Provide the (x, y) coordinate of the cell's center where the given text is located.  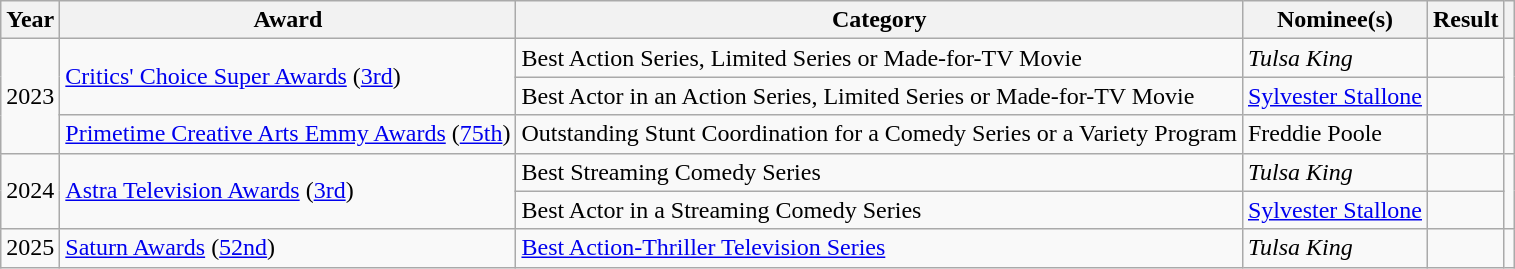
Best Action-Thriller Television Series (880, 248)
Result (1466, 20)
Nominee(s) (1334, 20)
Best Actor in a Streaming Comedy Series (880, 210)
2025 (30, 248)
Award (288, 20)
Saturn Awards (52nd) (288, 248)
Category (880, 20)
Primetime Creative Arts Emmy Awards (75th) (288, 134)
2023 (30, 96)
Critics' Choice Super Awards (3rd) (288, 77)
Best Action Series, Limited Series or Made-for-TV Movie (880, 58)
Best Actor in an Action Series, Limited Series or Made-for-TV Movie (880, 96)
Best Streaming Comedy Series (880, 172)
Astra Television Awards (3rd) (288, 191)
2024 (30, 191)
Year (30, 20)
Outstanding Stunt Coordination for a Comedy Series or a Variety Program (880, 134)
Freddie Poole (1334, 134)
